Locate the cell with the specified text and output its [x, y] center coordinate. 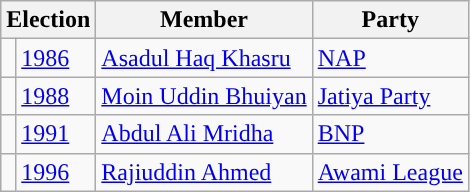
1991 [56, 134]
Jatiya Party [390, 96]
Moin Uddin Bhuiyan [204, 96]
Election [48, 20]
1996 [56, 172]
1986 [56, 58]
Rajiuddin Ahmed [204, 172]
Asadul Haq Khasru [204, 58]
Abdul Ali Mridha [204, 134]
Party [390, 20]
NAP [390, 58]
BNP [390, 134]
Member [204, 20]
1988 [56, 96]
Awami League [390, 172]
